Output the (X, Y) coordinate of the center of the cell containing the given text.  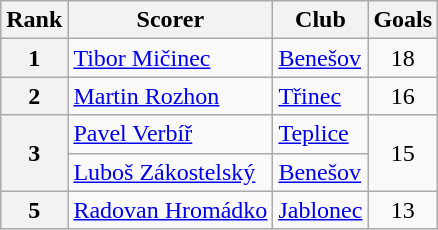
3 (34, 153)
Teplice (320, 134)
15 (403, 153)
2 (34, 96)
13 (403, 210)
Scorer (170, 20)
Goals (403, 20)
Martin Rozhon (170, 96)
Tibor Mičinec (170, 58)
Jablonec (320, 210)
Rank (34, 20)
Luboš Zákostelský (170, 172)
Club (320, 20)
Pavel Verbíř (170, 134)
16 (403, 96)
Třinec (320, 96)
18 (403, 58)
5 (34, 210)
Radovan Hromádko (170, 210)
1 (34, 58)
